Extract the (X, Y) coordinate from the center of the cell holding the provided text.  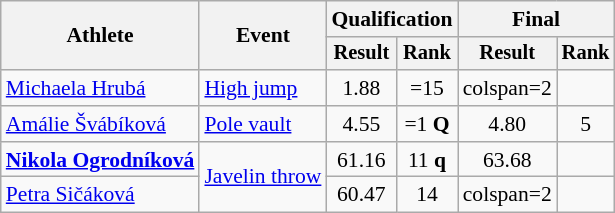
Amálie Švábíková (100, 124)
Qualification (392, 19)
4.55 (361, 124)
=15 (426, 88)
Javelin throw (262, 178)
Event (262, 36)
63.68 (508, 160)
High jump (262, 88)
4.80 (508, 124)
Nikola Ogrodníková (100, 160)
11 q (426, 160)
60.47 (361, 195)
Michaela Hrubá (100, 88)
Athlete (100, 36)
1.88 (361, 88)
Petra Sičáková (100, 195)
5 (586, 124)
61.16 (361, 160)
Final (536, 19)
14 (426, 195)
Pole vault (262, 124)
=1 Q (426, 124)
